Search for the cell housing the specified text and yield its [X, Y] center coordinate. 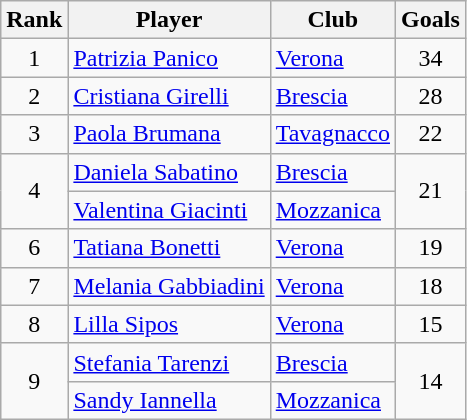
7 [34, 286]
8 [34, 324]
21 [431, 191]
15 [431, 324]
14 [431, 381]
2 [34, 96]
Goals [431, 20]
19 [431, 248]
28 [431, 96]
1 [34, 58]
34 [431, 58]
Stefania Tarenzi [169, 362]
Lilla Sipos [169, 324]
Patrizia Panico [169, 58]
Club [332, 20]
9 [34, 381]
22 [431, 134]
Tavagnacco [332, 134]
4 [34, 191]
Daniela Sabatino [169, 172]
Rank [34, 20]
3 [34, 134]
6 [34, 248]
18 [431, 286]
Melania Gabbiadini [169, 286]
Paola Brumana [169, 134]
Tatiana Bonetti [169, 248]
Player [169, 20]
Cristiana Girelli [169, 96]
Valentina Giacinti [169, 210]
Sandy Iannella [169, 400]
